Return the [x, y] coordinate for the center point of the cell that contains the specified text.  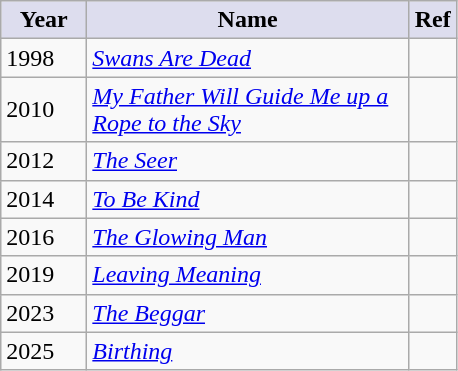
2010 [44, 110]
My Father Will Guide Me up a Rope to the Sky [248, 110]
2016 [44, 237]
The Glowing Man [248, 237]
2012 [44, 161]
To Be Kind [248, 199]
1998 [44, 58]
The Beggar [248, 313]
2025 [44, 351]
Swans Are Dead [248, 58]
2019 [44, 275]
2023 [44, 313]
Birthing [248, 351]
Leaving Meaning [248, 275]
Ref [432, 20]
The Seer [248, 161]
Year [44, 20]
2014 [44, 199]
Name [248, 20]
